From the cell containing the given text, extract its center point as [x, y] coordinate. 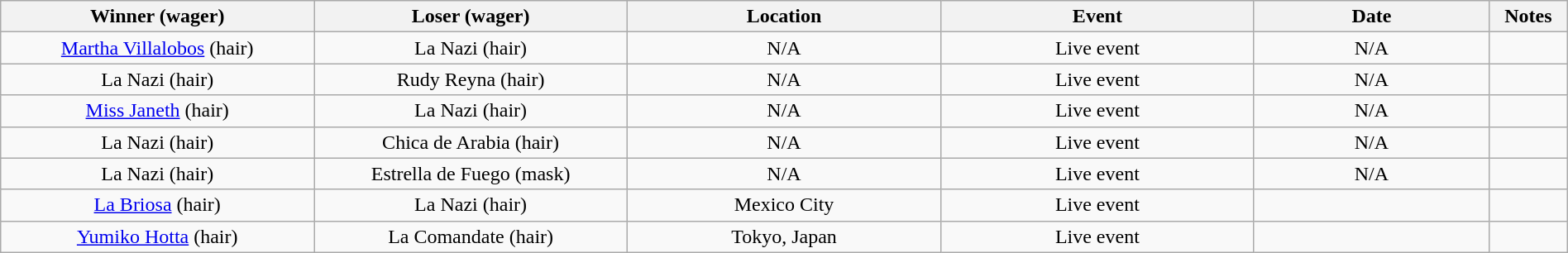
Miss Janeth (hair) [157, 111]
La Briosa (hair) [157, 205]
La Comandate (hair) [471, 236]
Event [1097, 17]
Mexico City [784, 205]
Estrella de Fuego (mask) [471, 174]
Winner (wager) [157, 17]
Martha Villalobos (hair) [157, 48]
Yumiko Hotta (hair) [157, 236]
Chica de Arabia (hair) [471, 142]
Date [1371, 17]
Notes [1528, 17]
Loser (wager) [471, 17]
Tokyo, Japan [784, 236]
Rudy Reyna (hair) [471, 79]
Location [784, 17]
